Find where the given text appears and provide that cell's center as [x, y] coordinate. 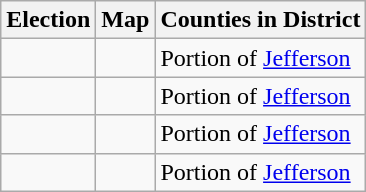
Counties in District [260, 20]
Election [48, 20]
Map [126, 20]
